Output the [X, Y] coordinate of the center of the cell containing the given text.  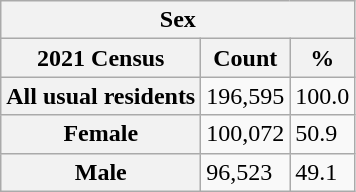
100.0 [322, 96]
49.1 [322, 172]
50.9 [322, 134]
196,595 [246, 96]
Female [101, 134]
Male [101, 172]
% [322, 58]
2021 Census [101, 58]
Sex [178, 20]
Count [246, 58]
100,072 [246, 134]
All usual residents [101, 96]
96,523 [246, 172]
